Provide the [X, Y] coordinate of the cell's center where the given text is located.  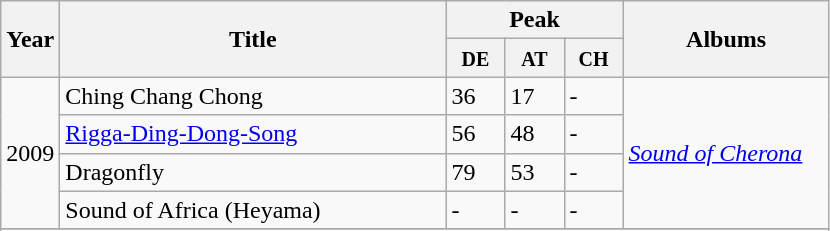
DE [476, 58]
Sound of Africa (Heyama) [253, 210]
AT [534, 58]
48 [534, 134]
53 [534, 172]
Title [253, 39]
Ching Chang Chong [253, 96]
36 [476, 96]
17 [534, 96]
Sound of Cherona [726, 153]
79 [476, 172]
CH [594, 58]
56 [476, 134]
Peak [534, 20]
Year [30, 39]
Albums [726, 39]
2009 [30, 153]
Dragonfly [253, 172]
Rigga-Ding-Dong-Song [253, 134]
